Determine the [x, y] coordinate at the center of the cell enclosing the given text.  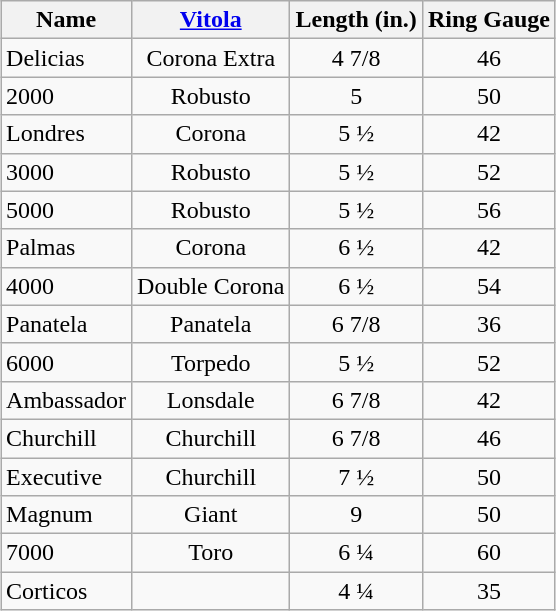
3000 [66, 172]
4000 [66, 286]
54 [488, 286]
Ambassador [66, 400]
Giant [211, 515]
Torpedo [211, 362]
6000 [66, 362]
Palmas [66, 248]
35 [488, 591]
Corticos [66, 591]
Length (in.) [356, 20]
Toro [211, 553]
7000 [66, 553]
Magnum [66, 515]
7 ½ [356, 477]
Ring Gauge [488, 20]
Corona Extra [211, 58]
Name [66, 20]
56 [488, 210]
5 [356, 96]
Executive [66, 477]
6 ¼ [356, 553]
2000 [66, 96]
60 [488, 553]
9 [356, 515]
Londres [66, 134]
Vitola [211, 20]
Delicias [66, 58]
36 [488, 324]
4 7/8 [356, 58]
5000 [66, 210]
Double Corona [211, 286]
4 ¼ [356, 591]
Lonsdale [211, 400]
